Return [x, y] of the center of cell containing provided text 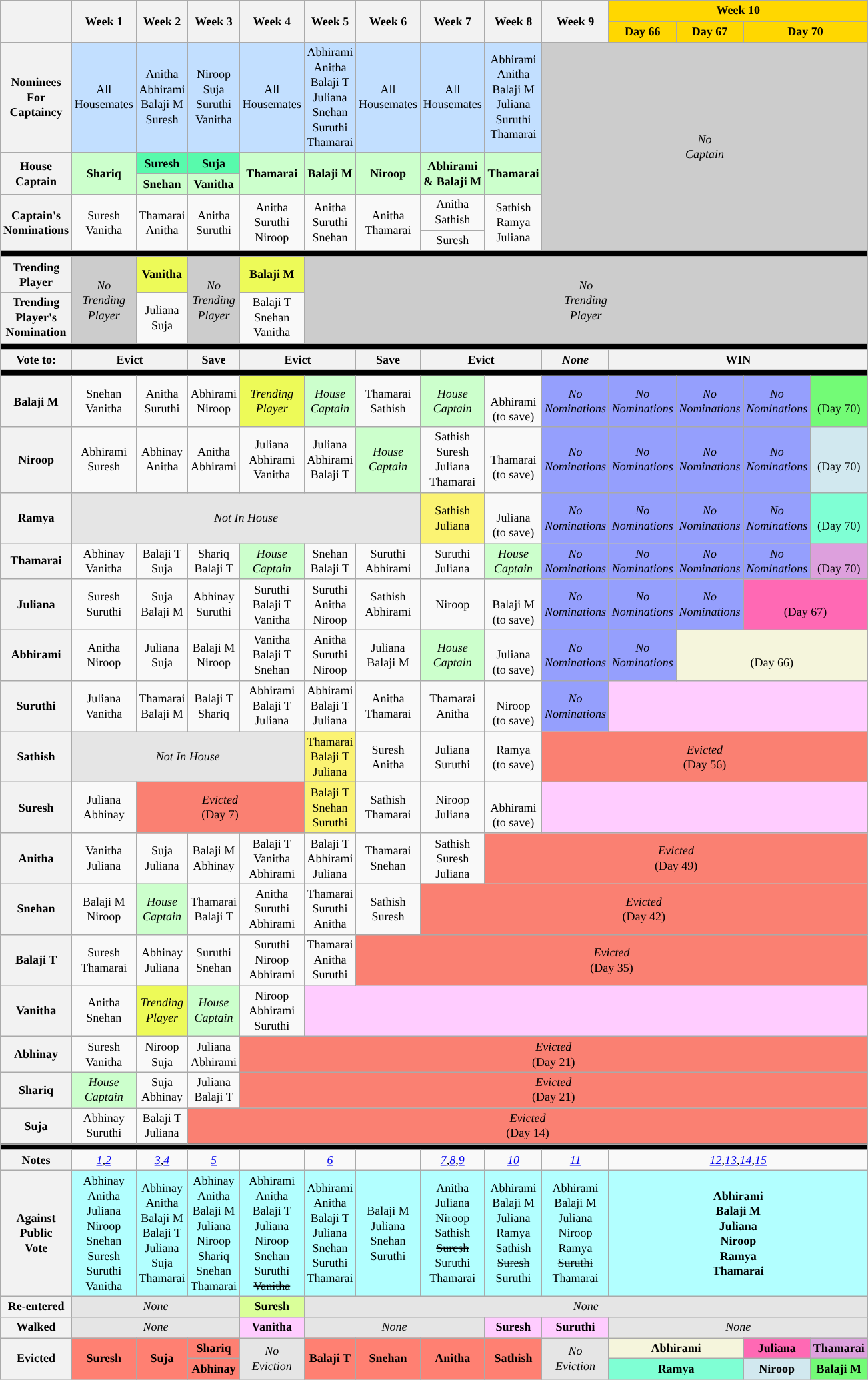
AbhiramiBalaji MJulianaNiroopRamyaThamarai [738, 1234]
AnithaJulianaNiroopSathishSureshSuruthiThamarai [452, 1234]
WIN [738, 360]
Week 2 [162, 21]
AbhiramiBalaji MJulianaRamyaSathishSureshSuruthi [513, 1234]
JulianaAbhiramiVanitha [272, 460]
Balaji MAbhinay [214, 858]
Balaji TJuliana [162, 1126]
SujaAbhinay [162, 1090]
NomineesForCaptaincy [36, 97]
ThamaraiBalaji M [162, 706]
SathishAbhirami [388, 604]
JulianaBalaji M [388, 655]
AbhinayVanitha [104, 561]
Balaji TSuja [162, 561]
SathishSureshJulianaThamarai [452, 460]
SnehanBalaji T [330, 561]
Balaji TAbhiramiJuliana [330, 858]
SujaJuliana [162, 858]
Balaji TVanithaAbhirami [272, 858]
JulianaVanitha [104, 706]
ThamaraiBalaji T [214, 909]
AnithaNiroop [104, 655]
TrendingPlayer [36, 275]
Week 3 [214, 21]
JulianaAbhinay [104, 808]
10 [513, 1159]
7,8,9 [452, 1159]
AnithaAbhiramiBalaji MSuresh [162, 97]
ThamaraiBalaji TJuliana [330, 757]
SathishSureshJuliana [452, 858]
NoCaptain [705, 147]
ThamaraiAnithaSuruthi [330, 960]
Niroop(to save) [513, 706]
Day 70 [805, 32]
ThamaraiSuruthiAnitha [330, 909]
Balaji TShariq [214, 706]
ThamaraiSnehan [388, 858]
Notes [36, 1159]
SathishSuresh [388, 909]
SuruthiAbhirami [388, 561]
Week 5 [330, 21]
Evicted(Day 35) [612, 960]
Evicted(Day 56) [705, 757]
Abhirami & Balaji M [452, 173]
AnithaSuruthiSnehan [330, 223]
Evicted(Day 14) [528, 1126]
6 [330, 1159]
AbhinayAnithaJulianaNiroopSnehanSureshSuruthiVanitha [104, 1234]
Re-entered [36, 1306]
AbhiramiBalaji MJulianaNiroopRamyaSuruthiThamarai [576, 1234]
SuruthiJuliana [452, 561]
Balaji M(to save) [513, 604]
AbhiramiNiroop [214, 401]
Captain'sNominations [36, 223]
SureshSuruthi [104, 604]
TrendingPlayer'sNomination [36, 318]
SureshThamarai [104, 960]
JulianaSuruthi [452, 757]
Balaji MJulianaSnehanSuruthi [388, 1234]
Evicted(Day 42) [644, 909]
AbhinayJuliana [162, 960]
AnithaSuruthiAbhirami [272, 909]
Week 1 [104, 21]
SnehanVanitha [104, 401]
SuruthiNiroopAbhirami [272, 960]
ThamaraiSathish [388, 401]
JulianaAbhiramiBalaji T [330, 460]
AnithaSathish [452, 213]
AbhiramiSuresh [104, 460]
Balaji TSnehanSuruthi [330, 808]
11 [576, 1159]
Week 6 [388, 21]
ShariqBalaji T [214, 561]
NiroopAbhiramiSuruthi [272, 1011]
Thamarai(to save) [513, 460]
(Day 67) [805, 604]
SuruthiSnehan [214, 960]
Week 7 [452, 21]
Week 4 [272, 21]
JulianaAbhirami [214, 1055]
Balaji TSnehanVanitha [272, 318]
Week 10 [738, 11]
Ramya(to save) [513, 757]
AbhiramiAnithaBalaji TJulianaNiroopSnehanSuruthiVanitha [272, 1234]
SathishThamarai [388, 808]
Week 9 [576, 21]
VanithaBalaji TSnehan [272, 655]
SureshAnitha [388, 757]
AbhinayAnithaBalaji MBalaji TJulianaSujaThamarai [162, 1234]
AgainstPublicVote [36, 1234]
Day 67 [709, 32]
AbhiramiAnithaBalaji MJulianaSuruthiThamarai [513, 97]
SathishRamyaJuliana [513, 223]
Week 8 [513, 21]
Evicted(Day 49) [676, 858]
NiroopSujaSuruthiVanitha [214, 97]
AnithaSnehan [104, 1011]
Vote to: [36, 360]
Walked [36, 1327]
Day 66 [643, 32]
Evicted(Day 7) [220, 808]
3,4 [162, 1159]
NiroopJuliana [452, 808]
1,2 [104, 1159]
NiroopSuja [162, 1055]
AbhinayAnitha [162, 460]
Evicted [36, 1359]
JulianaBalaji T [214, 1090]
SujaBalaji M [162, 604]
(Day 66) [772, 655]
5 [214, 1159]
VanithaJuliana [104, 858]
SathishJuliana [452, 518]
SuruthiAnithaNiroop [330, 604]
AnithaAbhirami [214, 460]
SuruthiBalaji TVanitha [272, 604]
12,13,14,15 [738, 1159]
AbhinayAnithaBalaji MJulianaNiroopShariqSnehanThamarai [214, 1234]
